Capture the cell that displays the provided text and extract its [x, y] central coordinate. 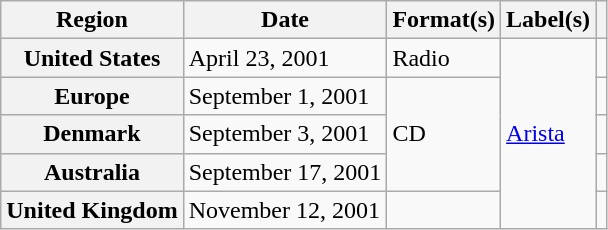
Australia [92, 172]
Radio [444, 58]
CD [444, 134]
Europe [92, 96]
September 3, 2001 [285, 134]
Label(s) [548, 20]
Format(s) [444, 20]
Region [92, 20]
September 17, 2001 [285, 172]
April 23, 2001 [285, 58]
November 12, 2001 [285, 210]
United States [92, 58]
September 1, 2001 [285, 96]
United Kingdom [92, 210]
Date [285, 20]
Arista [548, 134]
Denmark [92, 134]
